Return the (x, y) coordinate for the center point of the cell that contains the specified text.  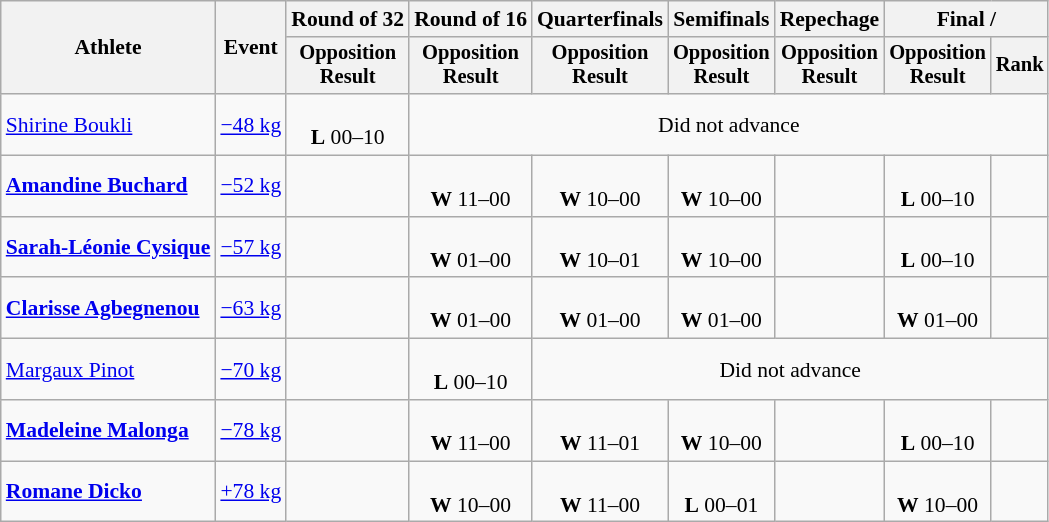
Event (250, 48)
−57 kg (250, 248)
Madeleine Malonga (108, 430)
Amandine Buchard (108, 186)
Clarisse Agbegnenou (108, 308)
Round of 32 (348, 19)
L 00–01 (722, 492)
Final / (966, 19)
Repechage (830, 19)
W 10–01 (600, 248)
−52 kg (250, 186)
W 11–01 (600, 430)
−78 kg (250, 430)
Sarah-Léonie Cysique (108, 248)
Romane Dicko (108, 492)
−70 kg (250, 370)
Shirine Boukli (108, 124)
+78 kg (250, 492)
Round of 16 (470, 19)
Semifinals (722, 19)
Athlete (108, 48)
Rank (1020, 66)
−63 kg (250, 308)
−48 kg (250, 124)
Quarterfinals (600, 19)
Margaux Pinot (108, 370)
